Capture the cell that displays the provided text and extract its [x, y] central coordinate. 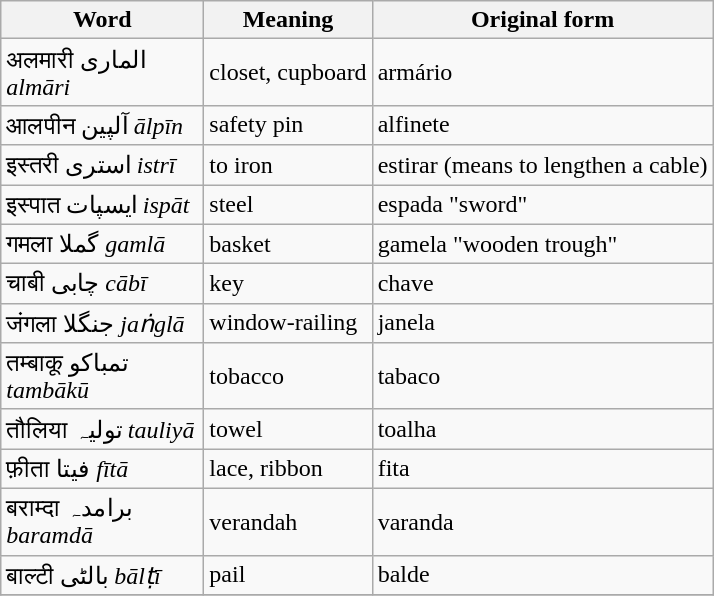
gamela "wooden trough" [542, 244]
इस्तरी استری istrī [102, 165]
बराम्दा برامدہ baramdā [102, 522]
key [288, 284]
safety pin [288, 125]
alfinete [542, 125]
balde [542, 575]
janela [542, 323]
chave [542, 284]
फ़ीता فیتا fītā [102, 469]
towel [288, 429]
चाबी چابی cābī [102, 284]
Word [102, 20]
आलपीन آلپین ālpīn [102, 125]
fita [542, 469]
जंगला جنگلا jaṅglā [102, 323]
गमला گملا gamlā [102, 244]
अलमारी الماری almāri [102, 72]
armário [542, 72]
closet, cupboard [288, 72]
Meaning [288, 20]
basket [288, 244]
pail [288, 575]
तौलिया تولیہ tauliyā [102, 429]
window-railing [288, 323]
verandah [288, 522]
Original form [542, 20]
तम्बाकू تمباکو tambākū [102, 376]
tabaco [542, 376]
tobacco [288, 376]
बाल्टी بالٹی bālṭī [102, 575]
steel [288, 204]
toalha [542, 429]
estirar (means to lengthen a cable) [542, 165]
इस्पात ایسپات ispāt [102, 204]
espada "sword" [542, 204]
lace, ribbon [288, 469]
to iron [288, 165]
varanda [542, 522]
